Provide the [X, Y] coordinate of the cell's center where the given text is located.  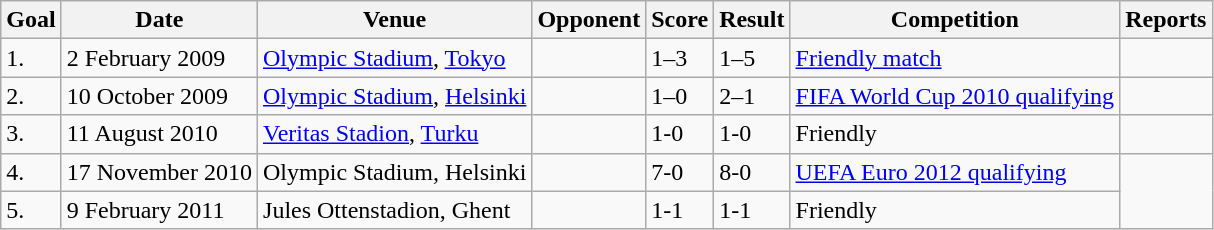
Venue [395, 20]
1–5 [752, 58]
Olympic Stadium, Tokyo [395, 58]
2. [31, 96]
9 February 2011 [159, 210]
5. [31, 210]
Competition [955, 20]
FIFA World Cup 2010 qualifying [955, 96]
10 October 2009 [159, 96]
Jules Ottenstadion, Ghent [395, 210]
Friendly match [955, 58]
1. [31, 58]
UEFA Euro 2012 qualifying [955, 172]
Veritas Stadion, Turku [395, 134]
Score [680, 20]
Goal [31, 20]
1–3 [680, 58]
Date [159, 20]
7-0 [680, 172]
Reports [1166, 20]
3. [31, 134]
1–0 [680, 96]
11 August 2010 [159, 134]
2–1 [752, 96]
Opponent [589, 20]
2 February 2009 [159, 58]
8-0 [752, 172]
Result [752, 20]
17 November 2010 [159, 172]
4. [31, 172]
